Output the [x, y] coordinate of the center of the cell containing the given text.  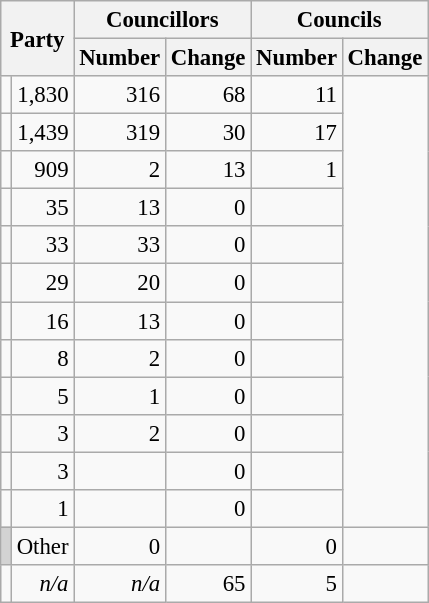
20 [120, 283]
35 [42, 208]
30 [208, 133]
1,830 [42, 95]
Other [42, 546]
68 [208, 95]
319 [120, 133]
316 [120, 95]
16 [42, 321]
1,439 [42, 133]
909 [42, 170]
Councils [340, 20]
65 [208, 584]
11 [297, 95]
29 [42, 283]
Party [38, 38]
Councillors [162, 20]
17 [297, 133]
8 [42, 358]
